Capture the cell that displays the provided text and extract its (x, y) central coordinate. 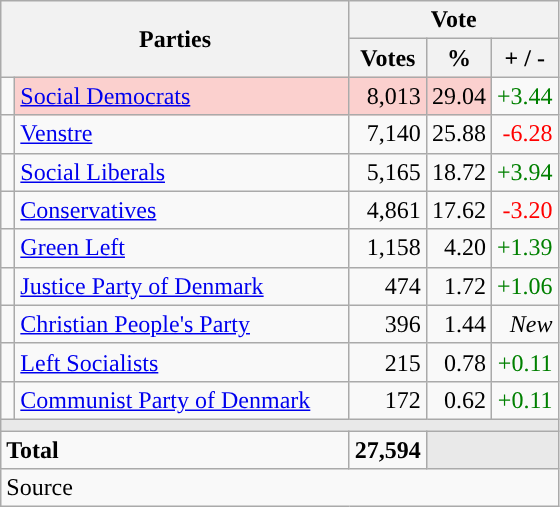
Communist Party of Denmark (182, 400)
Conservatives (182, 210)
% (458, 58)
29.04 (458, 96)
172 (388, 400)
-6.28 (524, 134)
Source (280, 488)
7,140 (388, 134)
396 (388, 324)
+3.94 (524, 172)
Venstre (182, 134)
Votes (388, 58)
1.72 (458, 286)
8,013 (388, 96)
215 (388, 362)
4,861 (388, 210)
Vote (454, 20)
Total (176, 449)
18.72 (458, 172)
Left Socialists (182, 362)
0.78 (458, 362)
0.62 (458, 400)
Green Left (182, 248)
Parties (176, 39)
17.62 (458, 210)
Justice Party of Denmark (182, 286)
Social Democrats (182, 96)
25.88 (458, 134)
-3.20 (524, 210)
Social Liberals (182, 172)
New (524, 324)
5,165 (388, 172)
474 (388, 286)
+ / - (524, 58)
+1.06 (524, 286)
+1.39 (524, 248)
+3.44 (524, 96)
1,158 (388, 248)
4.20 (458, 248)
1.44 (458, 324)
Christian People's Party (182, 324)
27,594 (388, 449)
